Provide the [X, Y] coordinate of the cell's center where the given text is located.  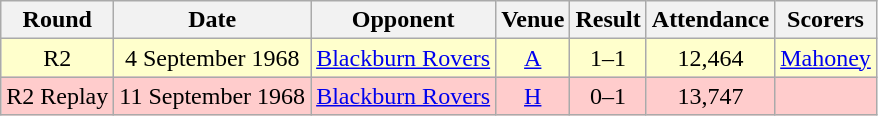
11 September 1968 [212, 96]
Scorers [826, 20]
13,747 [710, 96]
0–1 [608, 96]
Mahoney [826, 58]
4 September 1968 [212, 58]
Result [608, 20]
H [533, 96]
Round [58, 20]
R2 [58, 58]
Attendance [710, 20]
A [533, 58]
R2 Replay [58, 96]
Date [212, 20]
Venue [533, 20]
1–1 [608, 58]
Opponent [404, 20]
12,464 [710, 58]
